Detect which cell encompasses the target text, then output its [x, y] center coordinate. 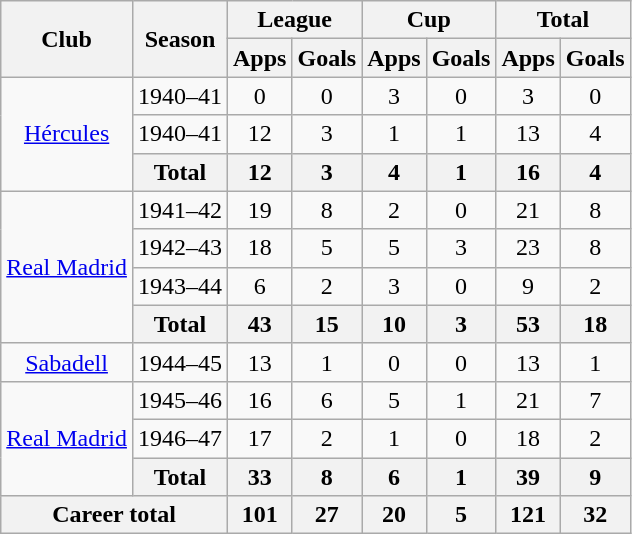
101 [260, 515]
121 [528, 515]
League [295, 20]
23 [528, 248]
17 [260, 438]
Hércules [67, 134]
Sabadell [67, 362]
33 [260, 477]
1945–46 [180, 400]
1941–42 [180, 210]
43 [260, 324]
Career total [114, 515]
Cup [429, 20]
32 [595, 515]
10 [394, 324]
15 [327, 324]
Club [67, 39]
19 [260, 210]
20 [394, 515]
53 [528, 324]
1942–43 [180, 248]
1943–44 [180, 286]
39 [528, 477]
1944–45 [180, 362]
Season [180, 39]
1946–47 [180, 438]
27 [327, 515]
7 [595, 400]
